Return the [X, Y] coordinate for the center point of the cell that contains the specified text.  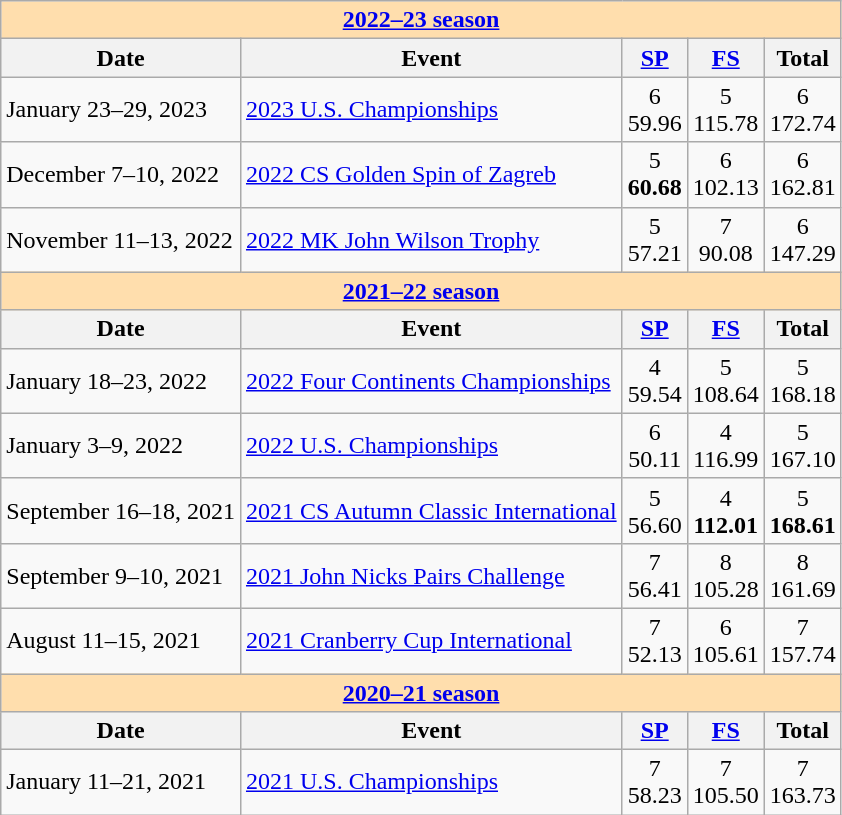
6 147.29 [802, 240]
6 102.13 [726, 174]
2022–23 season [422, 20]
4 116.99 [726, 446]
2021–22 season [422, 291]
2020–21 season [422, 693]
December 7–10, 2022 [121, 174]
2021 CS Autumn Classic International [431, 510]
2022 U.S. Championships [431, 446]
7 105.50 [726, 782]
5 168.61 [802, 510]
6 50.11 [654, 446]
7 163.73 [802, 782]
2022 MK John Wilson Trophy [431, 240]
8 161.69 [802, 576]
7 90.08 [726, 240]
5 168.18 [802, 380]
2021 Cranberry Cup International [431, 640]
2021 John Nicks Pairs Challenge [431, 576]
January 11–21, 2021 [121, 782]
August 11–15, 2021 [121, 640]
5 57.21 [654, 240]
5 115.78 [726, 110]
November 11–13, 2022 [121, 240]
2022 Four Continents Championships [431, 380]
September 16–18, 2021 [121, 510]
5 108.64 [726, 380]
7 56.41 [654, 576]
6 162.81 [802, 174]
5 56.60 [654, 510]
7 157.74 [802, 640]
January 18–23, 2022 [121, 380]
6 105.61 [726, 640]
January 3–9, 2022 [121, 446]
4 59.54 [654, 380]
2023 U.S. Championships [431, 110]
4 112.01 [726, 510]
January 23–29, 2023 [121, 110]
6 172.74 [802, 110]
7 58.23 [654, 782]
2022 CS Golden Spin of Zagreb [431, 174]
5 60.68 [654, 174]
8 105.28 [726, 576]
5 167.10 [802, 446]
2021 U.S. Championships [431, 782]
7 52.13 [654, 640]
6 59.96 [654, 110]
September 9–10, 2021 [121, 576]
